Output the [X, Y] coordinate of the center of the cell containing the given text.  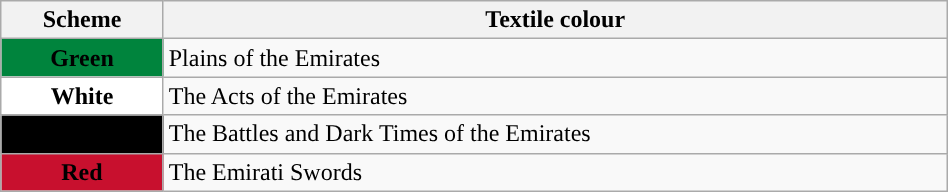
Textile colour [555, 20]
Green [82, 58]
The Emirati Swords [555, 172]
The Acts of the Emirates [555, 96]
Black [82, 134]
Red [82, 172]
White [82, 96]
The Battles and Dark Times of the Emirates [555, 134]
Scheme [82, 20]
Plains of the Emirates [555, 58]
